Return (x, y) of the center of cell containing provided text 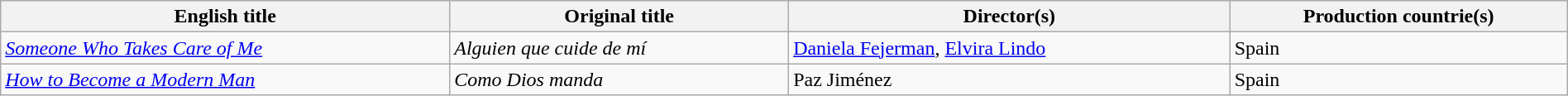
English title (225, 17)
Director(s) (1010, 17)
Alguien que cuide de mí (619, 48)
How to Become a Modern Man (225, 79)
Daniela Fejerman, Elvira Lindo (1010, 48)
Original title (619, 17)
Como Dios manda (619, 79)
Paz Jiménez (1010, 79)
Someone Who Takes Care of Me (225, 48)
Production countrie(s) (1398, 17)
